Find where the given text appears and provide that cell's center as (X, Y) coordinate. 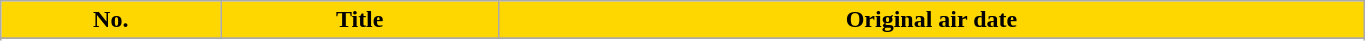
Title (360, 20)
Original air date (932, 20)
No. (111, 20)
